Search for the cell housing the specified text and yield its [x, y] center coordinate. 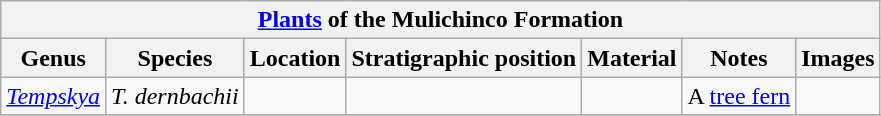
Tempskya [54, 96]
Location [295, 58]
Images [838, 58]
Notes [739, 58]
Species [176, 58]
Plants of the Mulichinco Formation [440, 20]
T. dernbachii [176, 96]
Stratigraphic position [464, 58]
A tree fern [739, 96]
Genus [54, 58]
Material [632, 58]
